Extract the (X, Y) coordinate from the center of the cell holding the provided text.  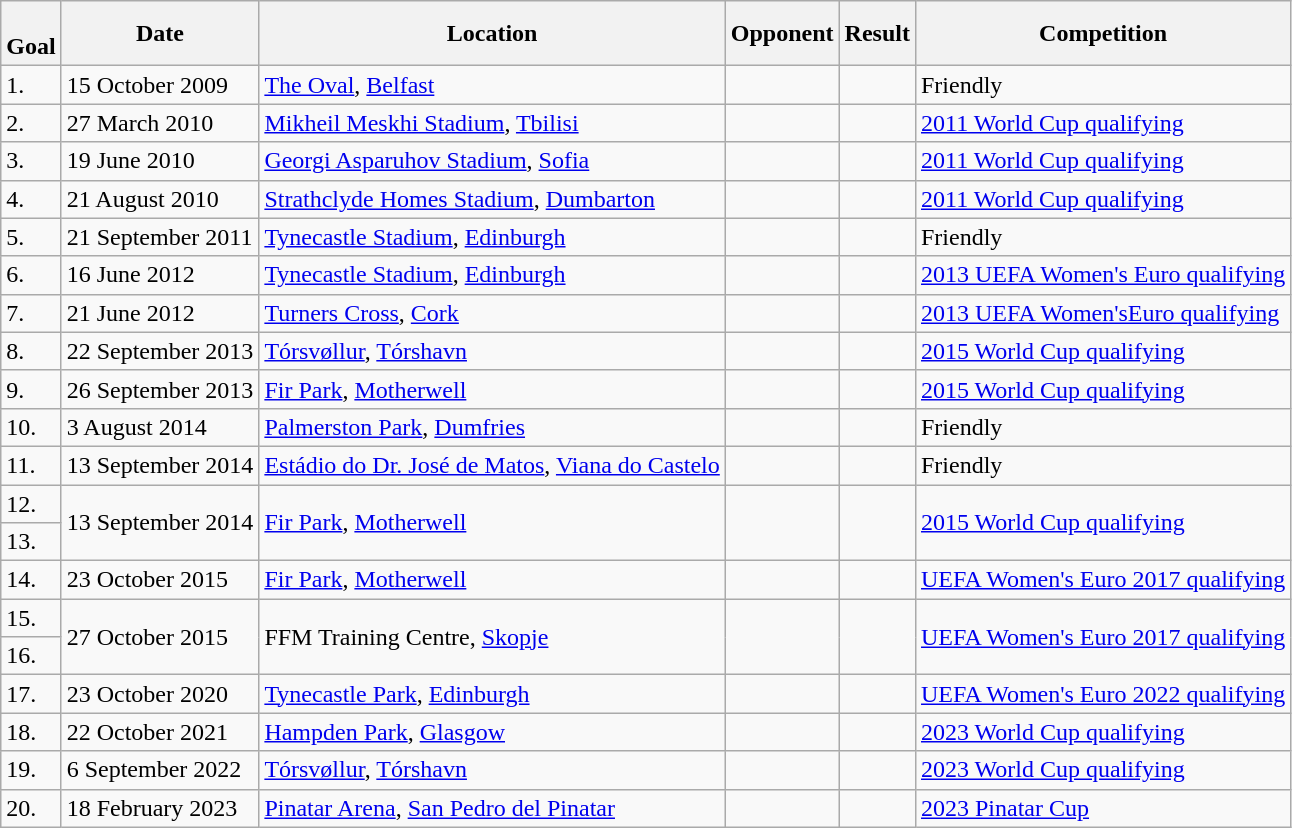
8. (31, 351)
UEFA Women's Euro 2022 qualifying (1102, 694)
13. (31, 542)
26 September 2013 (160, 389)
2013 UEFA Women'sEuro qualifying (1102, 313)
Tynecastle Park, Edinburgh (492, 694)
Pinatar Arena, San Pedro del Pinatar (492, 808)
5. (31, 237)
Goal (31, 34)
The Oval, Belfast (492, 85)
Mikheil Meskhi Stadium, Tbilisi (492, 123)
22 October 2021 (160, 732)
Palmerston Park, Dumfries (492, 427)
23 October 2015 (160, 580)
6. (31, 275)
27 October 2015 (160, 637)
16 June 2012 (160, 275)
Estádio do Dr. José de Matos, Viana do Castelo (492, 465)
17. (31, 694)
15 October 2009 (160, 85)
15. (31, 618)
21 June 2012 (160, 313)
2013 UEFA Women's Euro qualifying (1102, 275)
19 June 2010 (160, 161)
4. (31, 199)
20. (31, 808)
22 September 2013 (160, 351)
Opponent (782, 34)
2023 Pinatar Cup (1102, 808)
Turners Cross, Cork (492, 313)
3. (31, 161)
Result (877, 34)
12. (31, 503)
7. (31, 313)
11. (31, 465)
2. (31, 123)
Location (492, 34)
10. (31, 427)
Date (160, 34)
3 August 2014 (160, 427)
Georgi Asparuhov Stadium, Sofia (492, 161)
Strathclyde Homes Stadium, Dumbarton (492, 199)
Competition (1102, 34)
14. (31, 580)
16. (31, 656)
18 February 2023 (160, 808)
6 September 2022 (160, 770)
9. (31, 389)
27 March 2010 (160, 123)
Hampden Park, Glasgow (492, 732)
19. (31, 770)
23 October 2020 (160, 694)
21 August 2010 (160, 199)
1. (31, 85)
FFM Training Centre, Skopje (492, 637)
18. (31, 732)
21 September 2011 (160, 237)
